Return [x, y] of the center of cell containing provided text 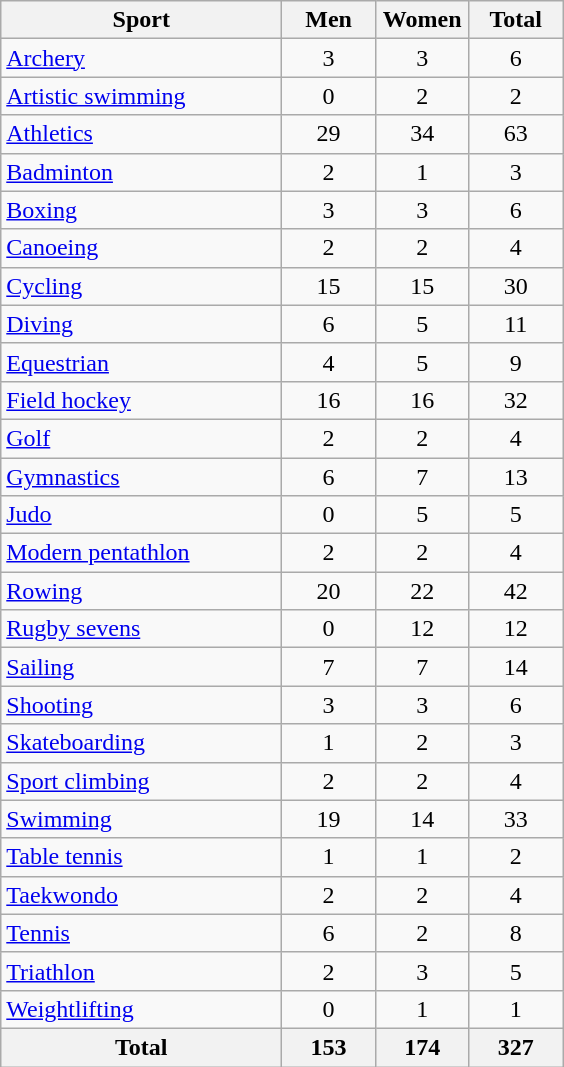
Canoeing [142, 248]
Tennis [142, 933]
174 [422, 1047]
Weightlifting [142, 1009]
19 [329, 819]
Shooting [142, 705]
Skateboarding [142, 743]
Modern pentathlon [142, 553]
Sailing [142, 667]
29 [329, 134]
9 [516, 362]
Swimming [142, 819]
Artistic swimming [142, 96]
63 [516, 134]
Taekwondo [142, 895]
Men [329, 20]
Sport climbing [142, 781]
Rowing [142, 591]
Table tennis [142, 857]
Cycling [142, 286]
Boxing [142, 210]
Equestrian [142, 362]
11 [516, 324]
8 [516, 933]
Triathlon [142, 971]
Women [422, 20]
Rugby sevens [142, 629]
42 [516, 591]
Diving [142, 324]
Golf [142, 438]
13 [516, 477]
Judo [142, 515]
Athletics [142, 134]
153 [329, 1047]
30 [516, 286]
33 [516, 819]
34 [422, 134]
327 [516, 1047]
32 [516, 400]
Field hockey [142, 400]
Sport [142, 20]
22 [422, 591]
20 [329, 591]
Archery [142, 58]
Badminton [142, 172]
Gymnastics [142, 477]
